Locate the cell with the specified text and output its (X, Y) center coordinate. 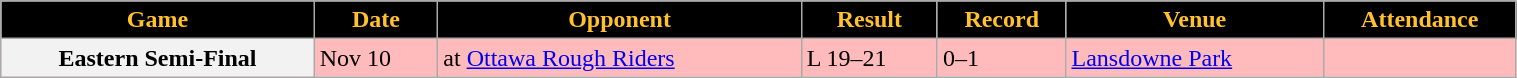
Game (158, 20)
L 19–21 (869, 58)
Record (1002, 20)
0–1 (1002, 58)
Attendance (1420, 20)
Nov 10 (376, 58)
Date (376, 20)
Venue (1194, 20)
Result (869, 20)
Lansdowne Park (1194, 58)
Eastern Semi-Final (158, 58)
at Ottawa Rough Riders (620, 58)
Opponent (620, 20)
